Search for the cell housing the specified text and yield its (x, y) center coordinate. 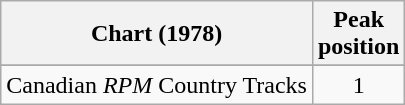
Chart (1978) (157, 34)
Peakposition (358, 34)
Canadian RPM Country Tracks (157, 85)
1 (358, 85)
